Locate the cell with the specified text and output its (X, Y) center coordinate. 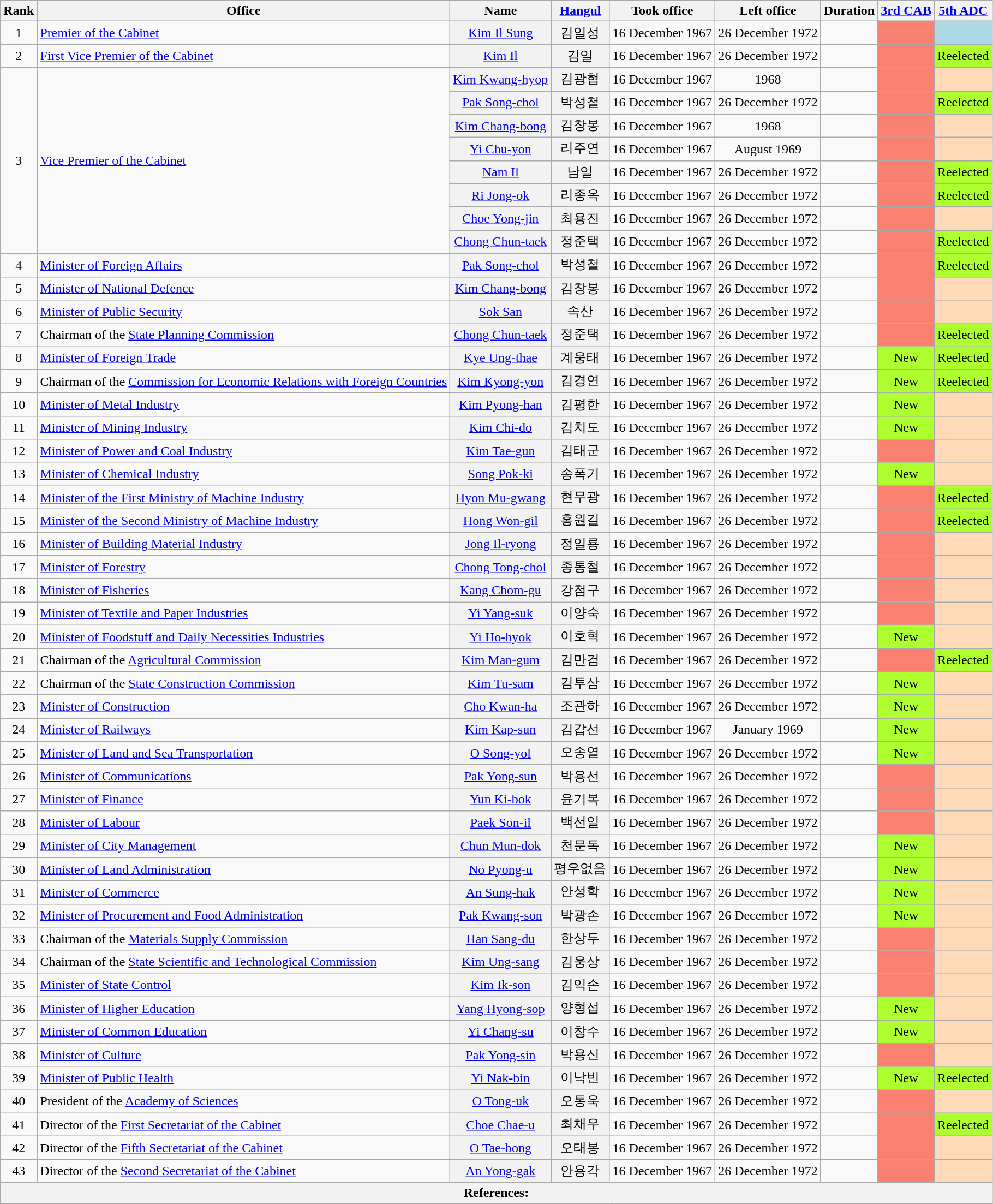
18 (19, 591)
Cho Kwan-ha (501, 706)
강첨구 (581, 591)
Minister of Higher Education (243, 1009)
21 (19, 660)
Director of the First Secretariat of the Cabinet (243, 1124)
Duration (849, 11)
Minister of the First Ministry of Machine Industry (243, 498)
Minister of Foreign Trade (243, 358)
평우없음 (581, 869)
Minister of Public Security (243, 312)
10 (19, 405)
7 (19, 335)
양형섭 (581, 1009)
3 (19, 160)
김갑선 (581, 730)
Kim Kyong-yon (501, 381)
2 (19, 56)
38 (19, 1056)
조관하 (581, 706)
1 (19, 33)
39 (19, 1078)
홍원길 (581, 521)
No Pyong-u (501, 869)
Chun Mun-dok (501, 846)
5 (19, 288)
김투삼 (581, 683)
36 (19, 1009)
Yi Chang-su (501, 1032)
천문독 (581, 846)
최용진 (581, 218)
Pak Yong-sin (501, 1056)
Yi Chu-yon (501, 150)
26 (19, 776)
9 (19, 381)
Han Sang-du (501, 939)
Took office (662, 11)
이양숙 (581, 613)
이낙빈 (581, 1078)
남일 (581, 172)
Kim Man-gum (501, 660)
Kim Tu-sam (501, 683)
5th ADC (963, 11)
박용선 (581, 776)
Kim Il Sung (501, 33)
박용신 (581, 1056)
14 (19, 498)
23 (19, 706)
김만검 (581, 660)
오통욱 (581, 1101)
Left office (768, 11)
Hangul (581, 11)
22 (19, 683)
Chairman of the Materials Supply Commission (243, 939)
8 (19, 358)
Minister of Construction (243, 706)
Yang Hyong-sop (501, 1009)
Minister of Finance (243, 799)
20 (19, 636)
Pak Yong-sun (501, 776)
안용각 (581, 1171)
43 (19, 1171)
Minister of State Control (243, 986)
백선일 (581, 823)
종통철 (581, 568)
리주연 (581, 150)
19 (19, 613)
Minister of Foodstuff and Daily Necessities Industries (243, 636)
January 1969 (768, 730)
Sok San (501, 312)
12 (19, 451)
Kim Kwang-hyop (501, 80)
Chairman of the Agricultural Commission (243, 660)
속산 (581, 312)
정일룡 (581, 544)
송폭기 (581, 475)
40 (19, 1101)
Chairman of the State Construction Commission (243, 683)
Minister of Fisheries (243, 591)
윤기복 (581, 799)
Minister of Commerce (243, 893)
Chairman of the State Planning Commission (243, 335)
Pak Kwang-son (501, 916)
Choe Yong-jin (501, 218)
Yi Ho-hyok (501, 636)
Chairman of the State Scientific and Technological Commission (243, 962)
Paek Son-il (501, 823)
김익손 (581, 986)
Choe Chae-u (501, 1124)
34 (19, 962)
31 (19, 893)
Minister of Mining Industry (243, 428)
August 1969 (768, 150)
25 (19, 753)
Kang Chom-gu (501, 591)
28 (19, 823)
Kim Tae-gun (501, 451)
Office (243, 11)
오송열 (581, 753)
Minister of the Second Ministry of Machine Industry (243, 521)
Hyon Mu-gwang (501, 498)
김치도 (581, 428)
김광협 (581, 80)
O Song-yol (501, 753)
42 (19, 1148)
Minister of National Defence (243, 288)
한상두 (581, 939)
35 (19, 986)
Minister of Land Administration (243, 869)
Director of the Second Secretariat of the Cabinet (243, 1171)
김일 (581, 56)
Kim Ung-sang (501, 962)
Minister of Foreign Affairs (243, 265)
Minister of Chemical Industry (243, 475)
Minister of Land and Sea Transportation (243, 753)
Minister of Procurement and Food Administration (243, 916)
Minister of Power and Coal Industry (243, 451)
김경연 (581, 381)
Chong Tong-chol (501, 568)
리종옥 (581, 195)
32 (19, 916)
11 (19, 428)
Nam Il (501, 172)
Rank (19, 11)
First Vice Premier of the Cabinet (243, 56)
Minister of Metal Industry (243, 405)
계웅태 (581, 358)
An Sung-hak (501, 893)
Hong Won-gil (501, 521)
24 (19, 730)
Yi Nak-bin (501, 1078)
Kim Il (501, 56)
Minister of Culture (243, 1056)
37 (19, 1032)
Vice Premier of the Cabinet (243, 160)
Minister of Textile and Paper Industries (243, 613)
김태군 (581, 451)
Kim Ik-son (501, 986)
33 (19, 939)
27 (19, 799)
Yun Ki-bok (501, 799)
16 (19, 544)
4 (19, 265)
Song Pok-ki (501, 475)
Ri Jong-ok (501, 195)
13 (19, 475)
김평한 (581, 405)
Minister of Labour (243, 823)
Chairman of the Commission for Economic Relations with Foreign Countries (243, 381)
Minister of Forestry (243, 568)
An Yong-gak (501, 1171)
Director of the Fifth Secretariat of the Cabinet (243, 1148)
Minister of Railways (243, 730)
Jong Il-ryong (501, 544)
30 (19, 869)
29 (19, 846)
Name (501, 11)
Kim Chi-do (501, 428)
최채우 (581, 1124)
15 (19, 521)
Minister of City Management (243, 846)
김웅상 (581, 962)
이호혁 (581, 636)
President of the Academy of Sciences (243, 1101)
박광손 (581, 916)
Minister of Building Material Industry (243, 544)
Kim Pyong-han (501, 405)
Premier of the Cabinet (243, 33)
References: (496, 1193)
Kye Ung-thae (501, 358)
3rd CAB (906, 11)
17 (19, 568)
6 (19, 312)
O Tae-bong (501, 1148)
Minister of Public Health (243, 1078)
Minister of Common Education (243, 1032)
O Tong-uk (501, 1101)
이창수 (581, 1032)
오태봉 (581, 1148)
안성학 (581, 893)
김일성 (581, 33)
현무광 (581, 498)
Minister of Communications (243, 776)
Yi Yang-suk (501, 613)
Kim Kap-sun (501, 730)
41 (19, 1124)
